Provide the [x, y] coordinate of the cell's center where the given text is located.  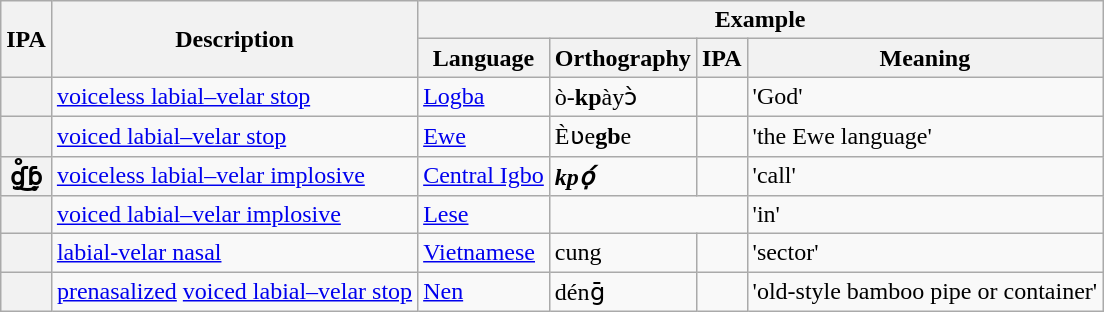
voiceless labial–velar implosive [234, 176]
Language [484, 58]
Meaning [925, 58]
cung [622, 253]
Logba [484, 97]
voiced labial–velar stop [234, 136]
Orthography [622, 58]
labial-velar nasal [234, 253]
dénḡ [622, 292]
Èʋegbe [622, 136]
Nen [484, 292]
Lese [484, 215]
kpọ́ [622, 176]
Ewe [484, 136]
voiceless labial–velar stop [234, 97]
'call' [925, 176]
'the Ewe language' [925, 136]
voiced labial–velar implosive [234, 215]
Description [234, 39]
ɠ̊͜ɓ̥ [26, 176]
'sector' [925, 253]
ò-kpàyɔ̀ [622, 97]
Example [760, 20]
'old-style bamboo pipe or container' [925, 292]
prenasalized voiced labial–velar stop [234, 292]
Vietnamese [484, 253]
'in' [925, 215]
'God' [925, 97]
Central Igbo [484, 176]
